For the text-containing cell, return its midpoint in [x, y] coordinate format. 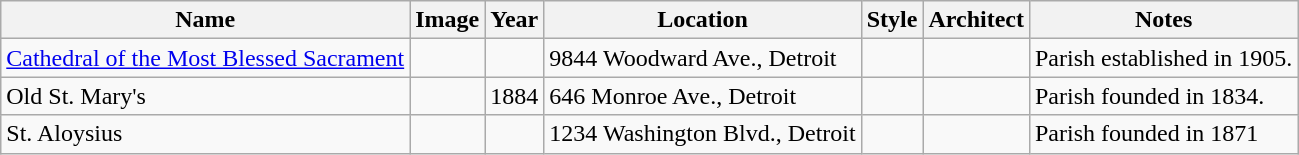
Year [514, 20]
Old St. Mary's [206, 96]
Name [206, 20]
Cathedral of the Most Blessed Sacrament [206, 58]
1234 Washington Blvd., Detroit [702, 134]
Style [892, 20]
9844 Woodward Ave., Detroit [702, 58]
Parish founded in 1871 [1163, 134]
Image [448, 20]
Architect [976, 20]
Parish established in 1905. [1163, 58]
Parish founded in 1834. [1163, 96]
1884 [514, 96]
646 Monroe Ave., Detroit [702, 96]
Location [702, 20]
St. Aloysius [206, 134]
Notes [1163, 20]
